Find where the given text appears and provide that cell's center as [x, y] coordinate. 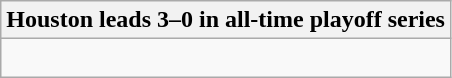
Houston leads 3–0 in all-time playoff series [226, 20]
